Pinpoint the cell where the given text exists, returning its (X, Y) midpoint coordinate. 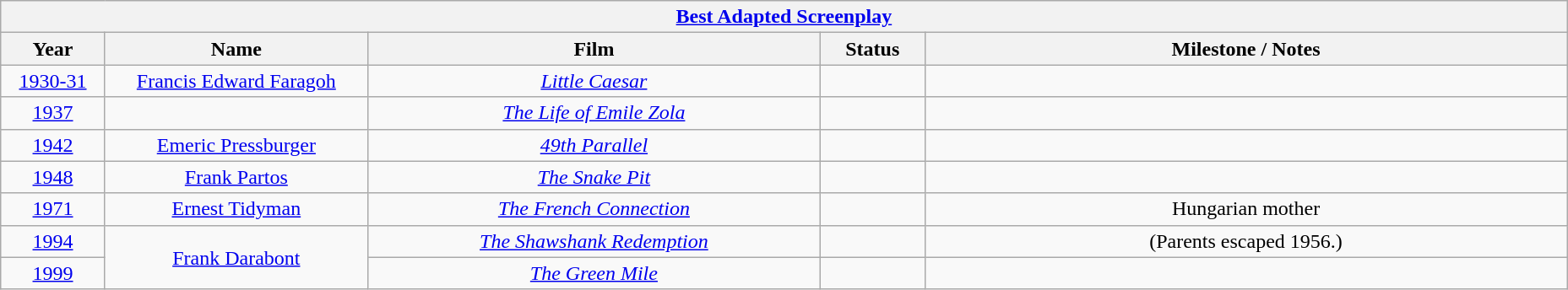
Frank Darabont (236, 257)
49th Parallel (594, 145)
The Shawshank Redemption (594, 241)
Best Adapted Screenplay (784, 17)
1971 (53, 209)
(Parents escaped 1956.) (1246, 241)
Milestone / Notes (1246, 49)
Little Caesar (594, 81)
The Life of Emile Zola (594, 113)
1999 (53, 273)
The Snake Pit (594, 177)
Hungarian mother (1246, 209)
The Green Mile (594, 273)
1942 (53, 145)
Year (53, 49)
Emeric Pressburger (236, 145)
The French Connection (594, 209)
Name (236, 49)
1948 (53, 177)
Status (872, 49)
Frank Partos (236, 177)
Film (594, 49)
1937 (53, 113)
Ernest Tidyman (236, 209)
Francis Edward Faragoh (236, 81)
1930-31 (53, 81)
1994 (53, 241)
